Capture the cell that displays the provided text and extract its (x, y) central coordinate. 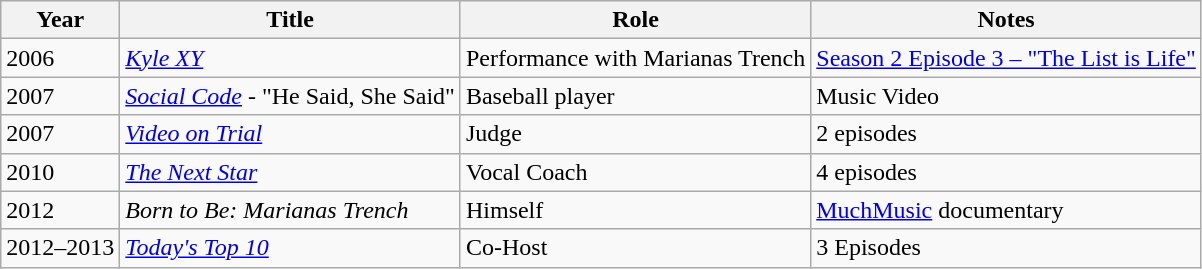
Vocal Coach (635, 172)
Role (635, 20)
Today's Top 10 (290, 248)
The Next Star (290, 172)
Born to Be: Marianas Trench (290, 210)
Social Code - "He Said, She Said" (290, 96)
Notes (1006, 20)
2 episodes (1006, 134)
2006 (60, 58)
Performance with Marianas Trench (635, 58)
Music Video (1006, 96)
Kyle XY (290, 58)
Title (290, 20)
Baseball player (635, 96)
Season 2 Episode 3 – "The List is Life" (1006, 58)
4 episodes (1006, 172)
2010 (60, 172)
Himself (635, 210)
2012 (60, 210)
MuchMusic documentary (1006, 210)
Year (60, 20)
Co-Host (635, 248)
2012–2013 (60, 248)
Video on Trial (290, 134)
Judge (635, 134)
3 Episodes (1006, 248)
